Return [X, Y] of the center of cell containing provided text 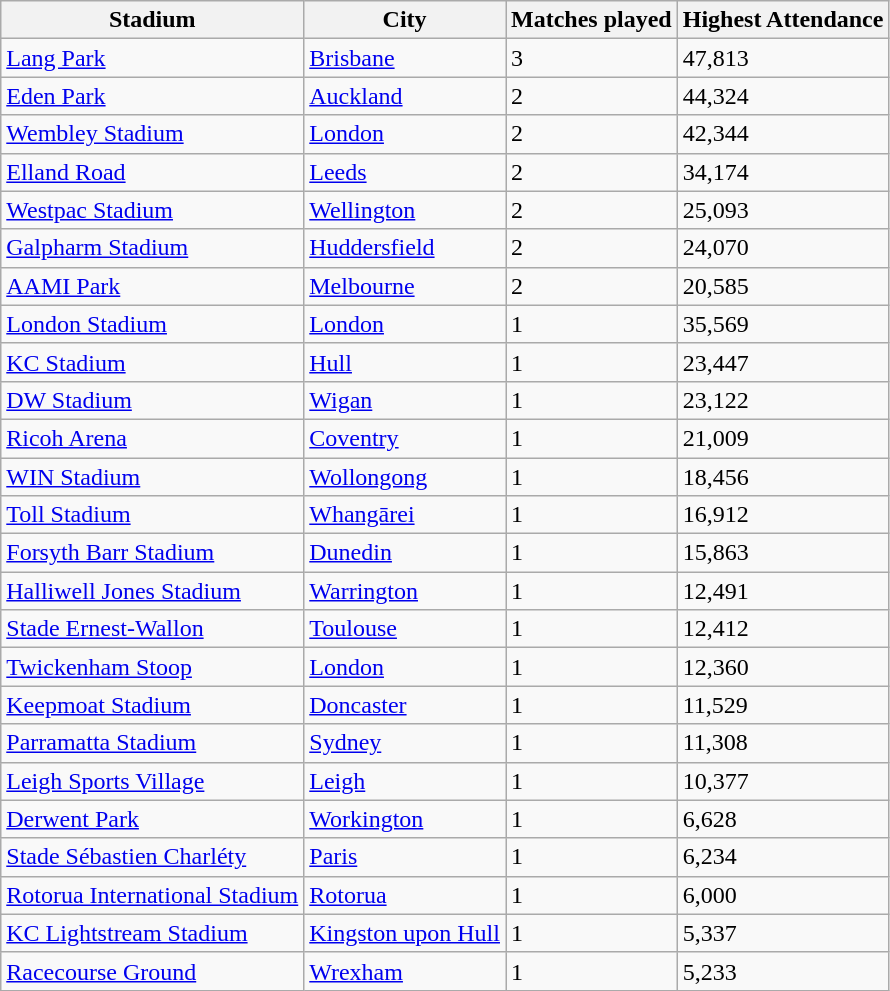
Coventry [405, 438]
Halliwell Jones Stadium [152, 591]
Sydney [405, 743]
Auckland [405, 96]
Elland Road [152, 172]
Wellington [405, 210]
Stadium [152, 20]
25,093 [783, 210]
DW Stadium [152, 400]
City [405, 20]
Toulouse [405, 629]
Whangārei [405, 515]
London Stadium [152, 324]
Warrington [405, 591]
42,344 [783, 134]
Stade Sébastien Charléty [152, 857]
6,628 [783, 819]
Paris [405, 857]
Leigh [405, 781]
20,585 [783, 286]
Derwent Park [152, 819]
Leeds [405, 172]
16,912 [783, 515]
WIN Stadium [152, 477]
12,491 [783, 591]
Wigan [405, 400]
6,234 [783, 857]
47,813 [783, 58]
Wembley Stadium [152, 134]
Galpharm Stadium [152, 248]
Parramatta Stadium [152, 743]
Brisbane [405, 58]
Twickenham Stoop [152, 667]
Forsyth Barr Stadium [152, 553]
Wrexham [405, 971]
23,447 [783, 362]
Lang Park [152, 58]
Toll Stadium [152, 515]
24,070 [783, 248]
21,009 [783, 438]
Rotorua [405, 895]
23,122 [783, 400]
Wollongong [405, 477]
Workington [405, 819]
Huddersfield [405, 248]
Dunedin [405, 553]
Doncaster [405, 705]
Racecourse Ground [152, 971]
KC Stadium [152, 362]
3 [592, 58]
12,360 [783, 667]
Stade Ernest-Wallon [152, 629]
Eden Park [152, 96]
Westpac Stadium [152, 210]
Hull [405, 362]
Kingston upon Hull [405, 933]
Keepmoat Stadium [152, 705]
Highest Attendance [783, 20]
6,000 [783, 895]
15,863 [783, 553]
10,377 [783, 781]
18,456 [783, 477]
34,174 [783, 172]
11,308 [783, 743]
12,412 [783, 629]
Melbourne [405, 286]
Leigh Sports Village [152, 781]
KC Lightstream Stadium [152, 933]
11,529 [783, 705]
Rotorua International Stadium [152, 895]
AAMI Park [152, 286]
44,324 [783, 96]
Matches played [592, 20]
Ricoh Arena [152, 438]
5,233 [783, 971]
35,569 [783, 324]
5,337 [783, 933]
